For the text-containing cell, return its midpoint in [x, y] coordinate format. 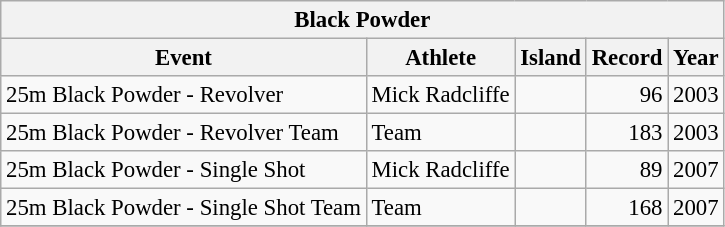
Athlete [440, 58]
25m Black Powder - Single Shot [184, 170]
183 [626, 133]
Black Powder [362, 20]
25m Black Powder - Single Shot Team [184, 208]
Event [184, 58]
89 [626, 170]
96 [626, 95]
Island [550, 58]
25m Black Powder - Revolver Team [184, 133]
Year [696, 58]
25m Black Powder - Revolver [184, 95]
Record [626, 58]
168 [626, 208]
